Return the [x, y] coordinate for the center point of the cell that contains the specified text.  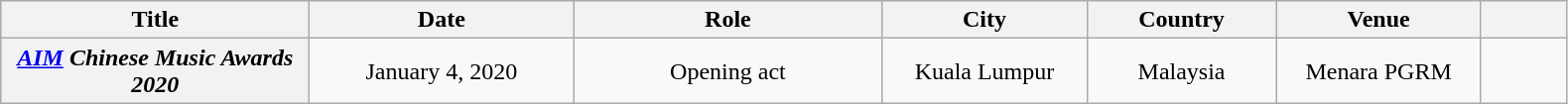
Title [155, 20]
Opening act [728, 71]
Kuala Lumpur [984, 71]
AIM Chinese Music Awards 2020 [155, 71]
Malaysia [1181, 71]
City [984, 20]
Venue [1378, 20]
Role [728, 20]
Menara PGRM [1378, 71]
January 4, 2020 [442, 71]
Date [442, 20]
Country [1181, 20]
